Search for the cell housing the specified text and yield its [x, y] center coordinate. 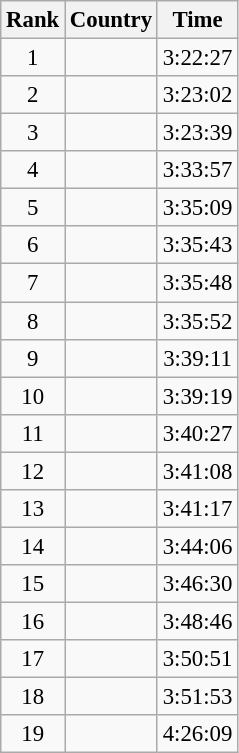
4:26:09 [197, 734]
7 [33, 283]
3:23:02 [197, 95]
3:39:11 [197, 358]
5 [33, 208]
3:35:43 [197, 245]
3:51:53 [197, 697]
3:35:52 [197, 321]
3:48:46 [197, 621]
16 [33, 621]
1 [33, 58]
3:40:27 [197, 433]
3:44:06 [197, 546]
3:33:57 [197, 170]
3:22:27 [197, 58]
19 [33, 734]
3:35:48 [197, 283]
12 [33, 471]
2 [33, 95]
15 [33, 584]
3:39:19 [197, 396]
3:41:08 [197, 471]
9 [33, 358]
Rank [33, 20]
8 [33, 321]
Country [112, 20]
11 [33, 433]
4 [33, 170]
14 [33, 546]
3:50:51 [197, 659]
3:23:39 [197, 133]
6 [33, 245]
18 [33, 697]
17 [33, 659]
13 [33, 509]
3 [33, 133]
3:41:17 [197, 509]
3:46:30 [197, 584]
3:35:09 [197, 208]
10 [33, 396]
Time [197, 20]
